Capture the cell that displays the provided text and extract its [X, Y] central coordinate. 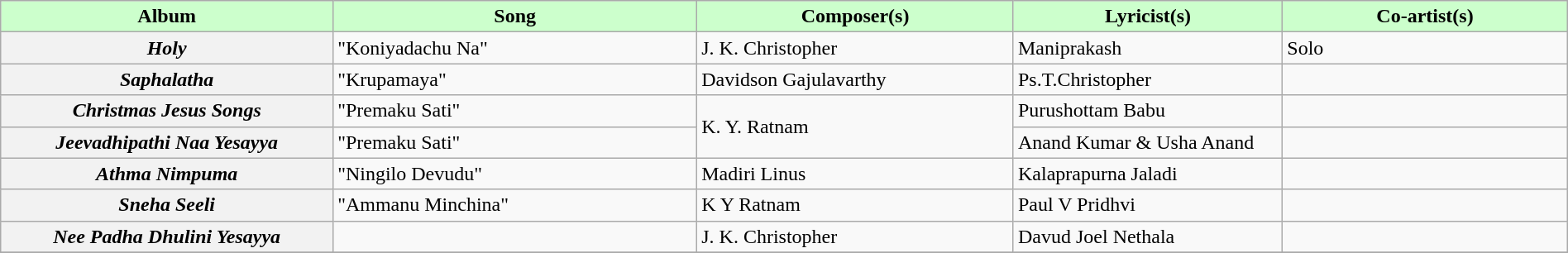
Paul V Pridhvi [1148, 205]
Madiri Linus [855, 174]
Maniprakash [1148, 48]
Album [167, 17]
Holy [167, 48]
Davidson Gajulavarthy [855, 79]
Davud Joel Nethala [1148, 236]
Song [515, 17]
Anand Kumar & Usha Anand [1148, 142]
Jeevadhipathi Naa Yesayya [167, 142]
"Ammanu Minchina" [515, 205]
Ps.T.Christopher [1148, 79]
Composer(s) [855, 17]
"Ningilo Devudu" [515, 174]
Co-artist(s) [1425, 17]
Purushottam Babu [1148, 111]
Christmas Jesus Songs [167, 111]
Nee Padha Dhulini Yesayya [167, 236]
Athma Nimpuma [167, 174]
Kalaprapurna Jaladi [1148, 174]
Sneha Seeli [167, 205]
K Y Ratnam [855, 205]
"Krupamaya" [515, 79]
Lyricist(s) [1148, 17]
K. Y. Ratnam [855, 126]
Solo [1425, 48]
Saphalatha [167, 79]
"Koniyadachu Na" [515, 48]
